Return the [x, y] coordinate for the center point of the cell that contains the specified text.  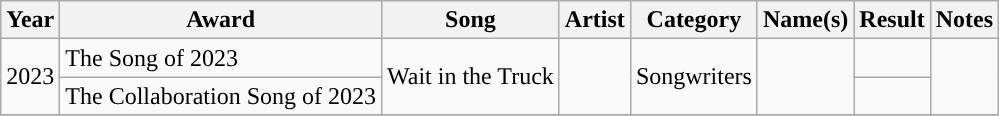
Result [892, 20]
Notes [964, 20]
The Song of 2023 [221, 58]
Wait in the Truck [471, 77]
Category [694, 20]
The Collaboration Song of 2023 [221, 96]
Song [471, 20]
2023 [30, 77]
Artist [594, 20]
Award [221, 20]
Year [30, 20]
Songwriters [694, 77]
Name(s) [805, 20]
